Provide the [x, y] coordinate of the cell's center where the given text is located.  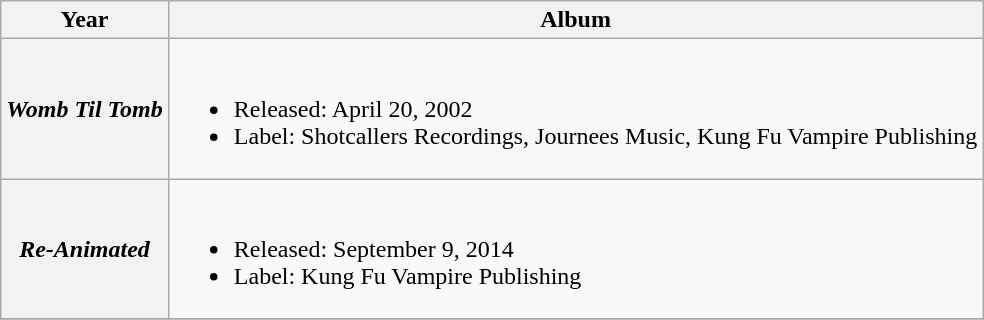
Womb Til Tomb [85, 109]
Released: April 20, 2002Label: Shotcallers Recordings, Journees Music, Kung Fu Vampire Publishing [576, 109]
Album [576, 20]
Year [85, 20]
Released: September 9, 2014Label: Kung Fu Vampire Publishing [576, 249]
Re-Animated [85, 249]
